Search for the cell housing the specified text and yield its (X, Y) center coordinate. 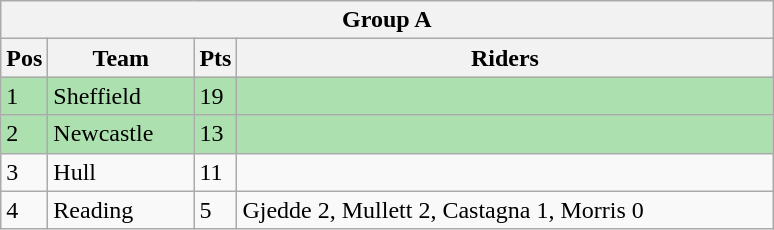
4 (24, 210)
Pts (216, 58)
Gjedde 2, Mullett 2, Castagna 1, Morris 0 (505, 210)
Sheffield (121, 96)
19 (216, 96)
2 (24, 134)
3 (24, 172)
Riders (505, 58)
Team (121, 58)
Hull (121, 172)
Reading (121, 210)
Group A (387, 20)
Newcastle (121, 134)
13 (216, 134)
Pos (24, 58)
5 (216, 210)
1 (24, 96)
11 (216, 172)
